Determine the [X, Y] coordinate at the center of the cell enclosing the given text.  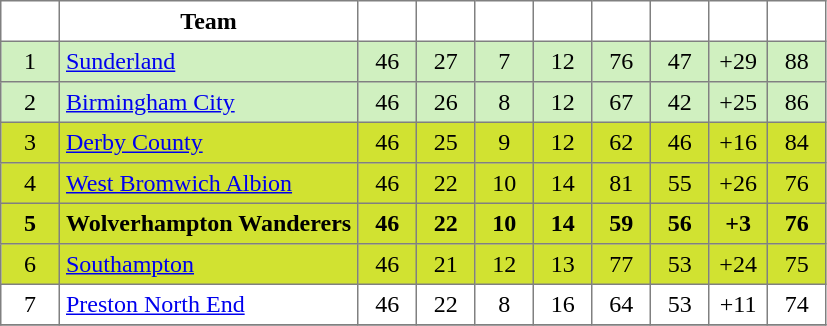
27 [445, 61]
47 [679, 61]
59 [621, 223]
9 [504, 142]
64 [621, 304]
+11 [738, 304]
75 [796, 264]
4 [30, 183]
Team [208, 21]
Preston North End [208, 304]
Derby County [208, 142]
77 [621, 264]
+24 [738, 264]
88 [796, 61]
55 [679, 183]
Southampton [208, 264]
2 [30, 102]
21 [445, 264]
42 [679, 102]
25 [445, 142]
+3 [738, 223]
Birmingham City [208, 102]
62 [621, 142]
13 [562, 264]
Wolverhampton Wanderers [208, 223]
+16 [738, 142]
26 [445, 102]
+29 [738, 61]
74 [796, 304]
+26 [738, 183]
1 [30, 61]
West Bromwich Albion [208, 183]
3 [30, 142]
81 [621, 183]
6 [30, 264]
+25 [738, 102]
Sunderland [208, 61]
67 [621, 102]
16 [562, 304]
5 [30, 223]
86 [796, 102]
56 [679, 223]
84 [796, 142]
